Extract the [X, Y] coordinate from the center of the cell holding the provided text.  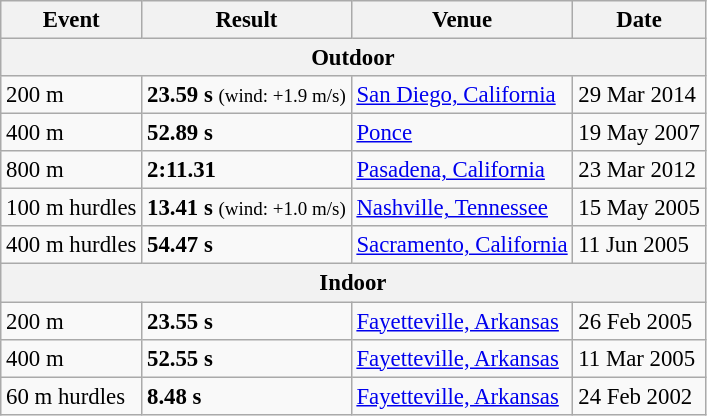
11 Mar 2005 [639, 358]
2:11.31 [246, 170]
Event [72, 20]
Venue [462, 20]
52.89 s [246, 133]
26 Feb 2005 [639, 321]
52.55 s [246, 358]
24 Feb 2002 [639, 396]
400 m hurdles [72, 245]
Outdoor [353, 58]
800 m [72, 170]
100 m hurdles [72, 208]
23.59 s (wind: +1.9 m/s) [246, 95]
23 Mar 2012 [639, 170]
Indoor [353, 283]
60 m hurdles [72, 396]
Nashville, Tennessee [462, 208]
11 Jun 2005 [639, 245]
San Diego, California [462, 95]
Result [246, 20]
Date [639, 20]
54.47 s [246, 245]
29 Mar 2014 [639, 95]
13.41 s (wind: +1.0 m/s) [246, 208]
Ponce [462, 133]
23.55 s [246, 321]
8.48 s [246, 396]
15 May 2005 [639, 208]
Sacramento, California [462, 245]
Pasadena, California [462, 170]
19 May 2007 [639, 133]
